Search for the cell housing the specified text and yield its [x, y] center coordinate. 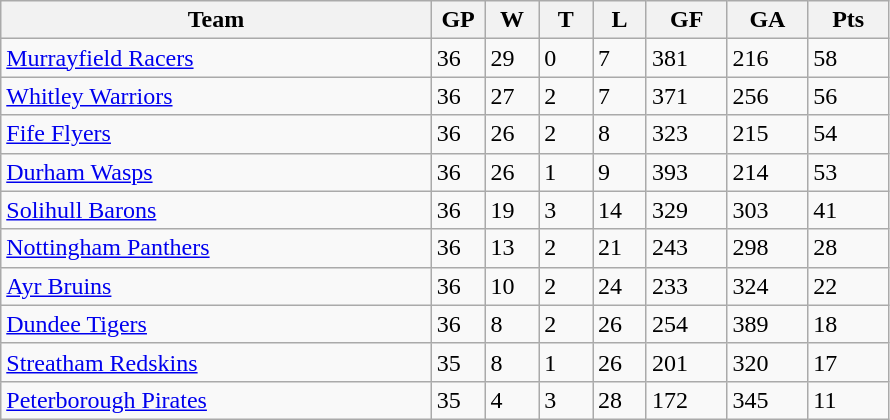
11 [848, 400]
Peterborough Pirates [216, 400]
19 [512, 210]
393 [686, 172]
303 [768, 210]
17 [848, 362]
256 [768, 96]
320 [768, 362]
381 [686, 58]
L [620, 20]
Murrayfield Racers [216, 58]
Fife Flyers [216, 134]
243 [686, 248]
216 [768, 58]
345 [768, 400]
18 [848, 324]
0 [566, 58]
41 [848, 210]
14 [620, 210]
53 [848, 172]
22 [848, 286]
24 [620, 286]
Pts [848, 20]
233 [686, 286]
324 [768, 286]
Team [216, 20]
329 [686, 210]
172 [686, 400]
Nottingham Panthers [216, 248]
298 [768, 248]
323 [686, 134]
54 [848, 134]
10 [512, 286]
9 [620, 172]
Streatham Redskins [216, 362]
215 [768, 134]
21 [620, 248]
T [566, 20]
389 [768, 324]
214 [768, 172]
254 [686, 324]
29 [512, 58]
201 [686, 362]
27 [512, 96]
4 [512, 400]
GP [458, 20]
13 [512, 248]
W [512, 20]
Durham Wasps [216, 172]
Ayr Bruins [216, 286]
Solihull Barons [216, 210]
56 [848, 96]
GF [686, 20]
GA [768, 20]
Whitley Warriors [216, 96]
371 [686, 96]
Dundee Tigers [216, 324]
58 [848, 58]
